Return the (X, Y) coordinate for the center point of the cell that contains the specified text.  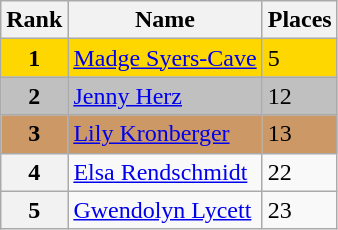
Jenny Herz (165, 96)
Gwendolyn Lycett (165, 210)
13 (300, 134)
Name (165, 20)
22 (300, 172)
Elsa Rendschmidt (165, 172)
2 (34, 96)
Places (300, 20)
12 (300, 96)
3 (34, 134)
Madge Syers-Cave (165, 58)
Rank (34, 20)
23 (300, 210)
Lily Kronberger (165, 134)
4 (34, 172)
1 (34, 58)
